Capture the cell that displays the provided text and extract its [x, y] central coordinate. 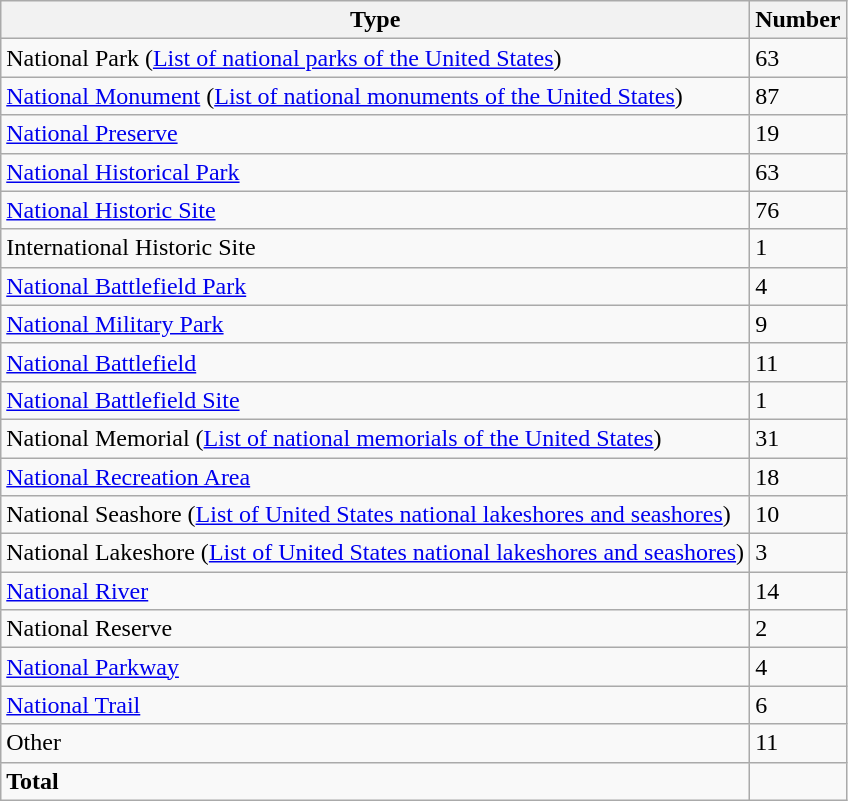
National Battlefield Park [376, 286]
National Recreation Area [376, 477]
National Monument (List of national monuments of the United States) [376, 96]
10 [798, 515]
National Lakeshore (List of United States national lakeshores and seashores) [376, 553]
9 [798, 324]
76 [798, 210]
National Battlefield Site [376, 400]
National Historic Site [376, 210]
31 [798, 438]
14 [798, 591]
Other [376, 743]
19 [798, 134]
6 [798, 705]
National Seashore (List of United States national lakeshores and seashores) [376, 515]
National Parkway [376, 667]
18 [798, 477]
National Military Park [376, 324]
National Memorial (List of national memorials of the United States) [376, 438]
Type [376, 20]
87 [798, 96]
National Battlefield [376, 362]
Total [376, 781]
Number [798, 20]
National Park (List of national parks of the United States) [376, 58]
3 [798, 553]
2 [798, 629]
National Preserve [376, 134]
National Trail [376, 705]
National Historical Park [376, 172]
International Historic Site [376, 248]
National River [376, 591]
National Reserve [376, 629]
